Return [x, y] of the center of cell containing provided text 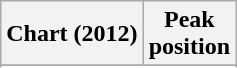
Chart (2012) [72, 34]
Peakposition [189, 34]
